Provide the (X, Y) coordinate of the cell's center where the given text is located.  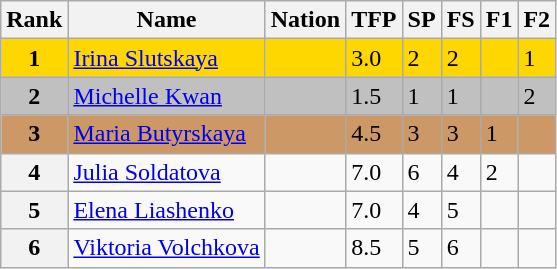
F2 (537, 20)
TFP (374, 20)
Maria Butyrskaya (166, 134)
FS (460, 20)
8.5 (374, 248)
3.0 (374, 58)
F1 (499, 20)
Nation (305, 20)
Rank (34, 20)
Elena Liashenko (166, 210)
Michelle Kwan (166, 96)
4.5 (374, 134)
1.5 (374, 96)
Viktoria Volchkova (166, 248)
Name (166, 20)
SP (422, 20)
Irina Slutskaya (166, 58)
Julia Soldatova (166, 172)
